Locate the cell with the specified text and output its [x, y] center coordinate. 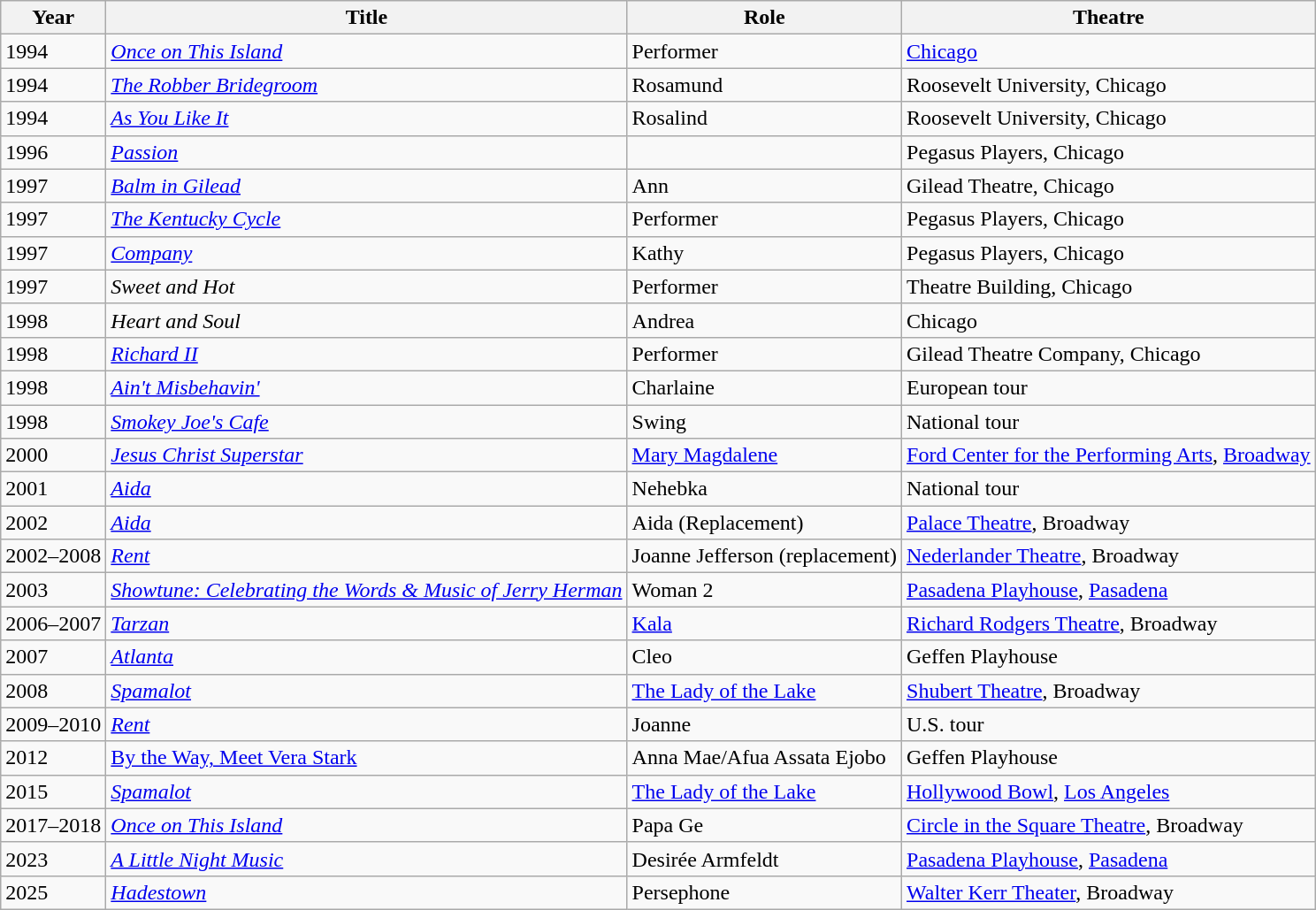
2002 [53, 523]
By the Way, Meet Vera Stark [366, 758]
2025 [53, 892]
As You Like It [366, 119]
2017–2018 [53, 825]
2012 [53, 758]
Heart and Soul [366, 320]
Papa Ge [764, 825]
2001 [53, 489]
Woman 2 [764, 590]
A Little Night Music [366, 859]
Aida (Replacement) [764, 523]
Role [764, 18]
Ann [764, 186]
Kala [764, 623]
Persephone [764, 892]
Charlaine [764, 387]
Atlanta [366, 657]
2003 [53, 590]
Company [366, 253]
Palace Theatre, Broadway [1109, 523]
Ford Center for the Performing Arts, Broadway [1109, 455]
Sweet and Hot [366, 287]
Andrea [764, 320]
2023 [53, 859]
2002–2008 [53, 556]
Rosamund [764, 85]
Gilead Theatre Company, Chicago [1109, 354]
Showtune: Celebrating the Words & Music of Jerry Herman [366, 590]
Passion [366, 152]
Richard Rodgers Theatre, Broadway [1109, 623]
Theatre [1109, 18]
Year [53, 18]
Rosalind [764, 119]
The Kentucky Cycle [366, 219]
2000 [53, 455]
2015 [53, 791]
Gilead Theatre, Chicago [1109, 186]
Title [366, 18]
Joanne [764, 724]
Desirée Armfeldt [764, 859]
Richard II [366, 354]
The Robber Bridegroom [366, 85]
Anna Mae/Afua Assata Ejobo [764, 758]
Nederlander Theatre, Broadway [1109, 556]
Ain't Misbehavin' [366, 387]
Circle in the Square Theatre, Broadway [1109, 825]
2006–2007 [53, 623]
1996 [53, 152]
Cleo [764, 657]
2007 [53, 657]
Joanne Jefferson (replacement) [764, 556]
European tour [1109, 387]
Balm in Gilead [366, 186]
Nehebka [764, 489]
Hadestown [366, 892]
Jesus Christ Superstar [366, 455]
Mary Magdalene [764, 455]
U.S. tour [1109, 724]
Tarzan [366, 623]
2009–2010 [53, 724]
2008 [53, 691]
Hollywood Bowl, Los Angeles [1109, 791]
Kathy [764, 253]
Smokey Joe's Cafe [366, 422]
Theatre Building, Chicago [1109, 287]
Walter Kerr Theater, Broadway [1109, 892]
Swing [764, 422]
Shubert Theatre, Broadway [1109, 691]
